Determine the (X, Y) coordinate at the center of the cell enclosing the given text.  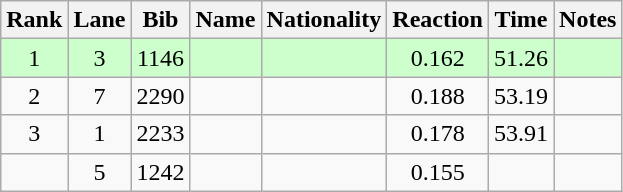
53.19 (520, 96)
1242 (160, 172)
53.91 (520, 134)
2 (34, 96)
Time (520, 20)
0.188 (438, 96)
0.162 (438, 58)
Lane (100, 20)
Notes (588, 20)
2290 (160, 96)
0.178 (438, 134)
5 (100, 172)
2233 (160, 134)
1146 (160, 58)
7 (100, 96)
Rank (34, 20)
51.26 (520, 58)
0.155 (438, 172)
Reaction (438, 20)
Nationality (324, 20)
Name (226, 20)
Bib (160, 20)
